Locate the cell with the specified text and output its (X, Y) center coordinate. 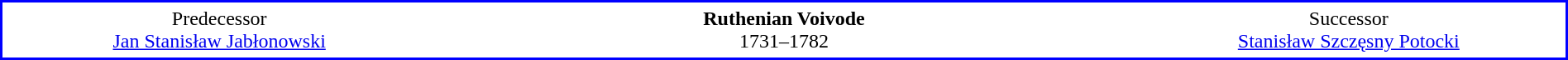
Ruthenian Voivode1731–1782 (784, 30)
PredecessorJan Stanisław Jabłonowski (219, 30)
SuccessorStanisław Szczęsny Potocki (1350, 30)
